Find where the given text appears and provide that cell's center as (X, Y) coordinate. 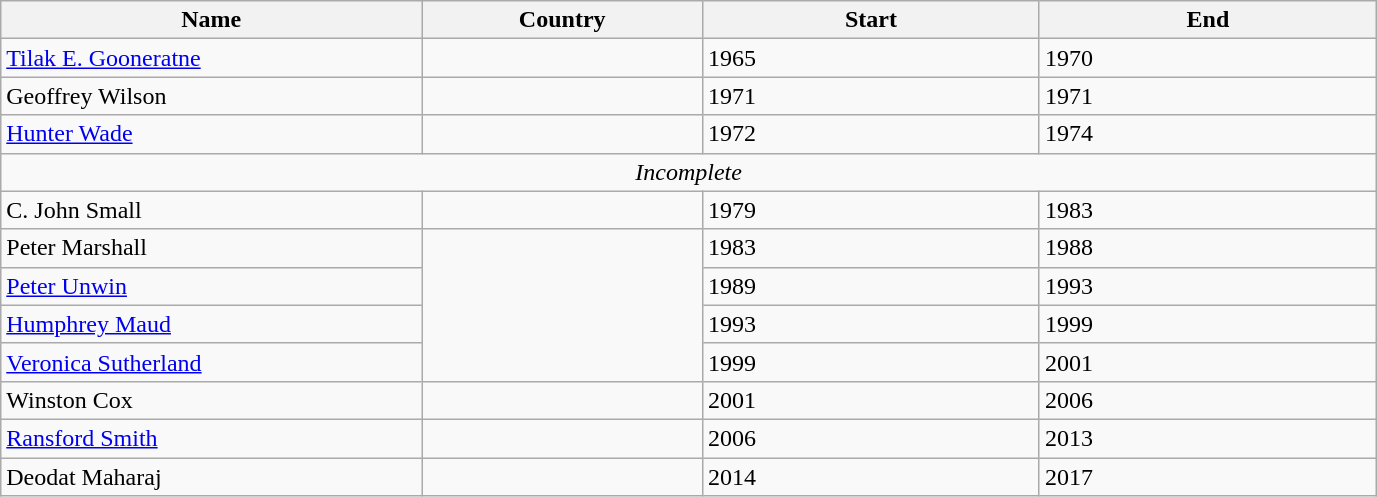
C. John Small (212, 210)
Ransford Smith (212, 438)
Name (212, 20)
1988 (1208, 248)
Veronica Sutherland (212, 362)
Humphrey Maud (212, 324)
Incomplete (689, 172)
Peter Unwin (212, 286)
Tilak E. Gooneratne (212, 58)
1989 (872, 286)
1979 (872, 210)
End (1208, 20)
Start (872, 20)
2017 (1208, 477)
1970 (1208, 58)
1972 (872, 134)
Deodat Maharaj (212, 477)
1974 (1208, 134)
Country (562, 20)
Peter Marshall (212, 248)
1965 (872, 58)
2014 (872, 477)
2013 (1208, 438)
Hunter Wade (212, 134)
Geoffrey Wilson (212, 96)
Winston Cox (212, 400)
